Pinpoint the cell where the given text exists, returning its (x, y) midpoint coordinate. 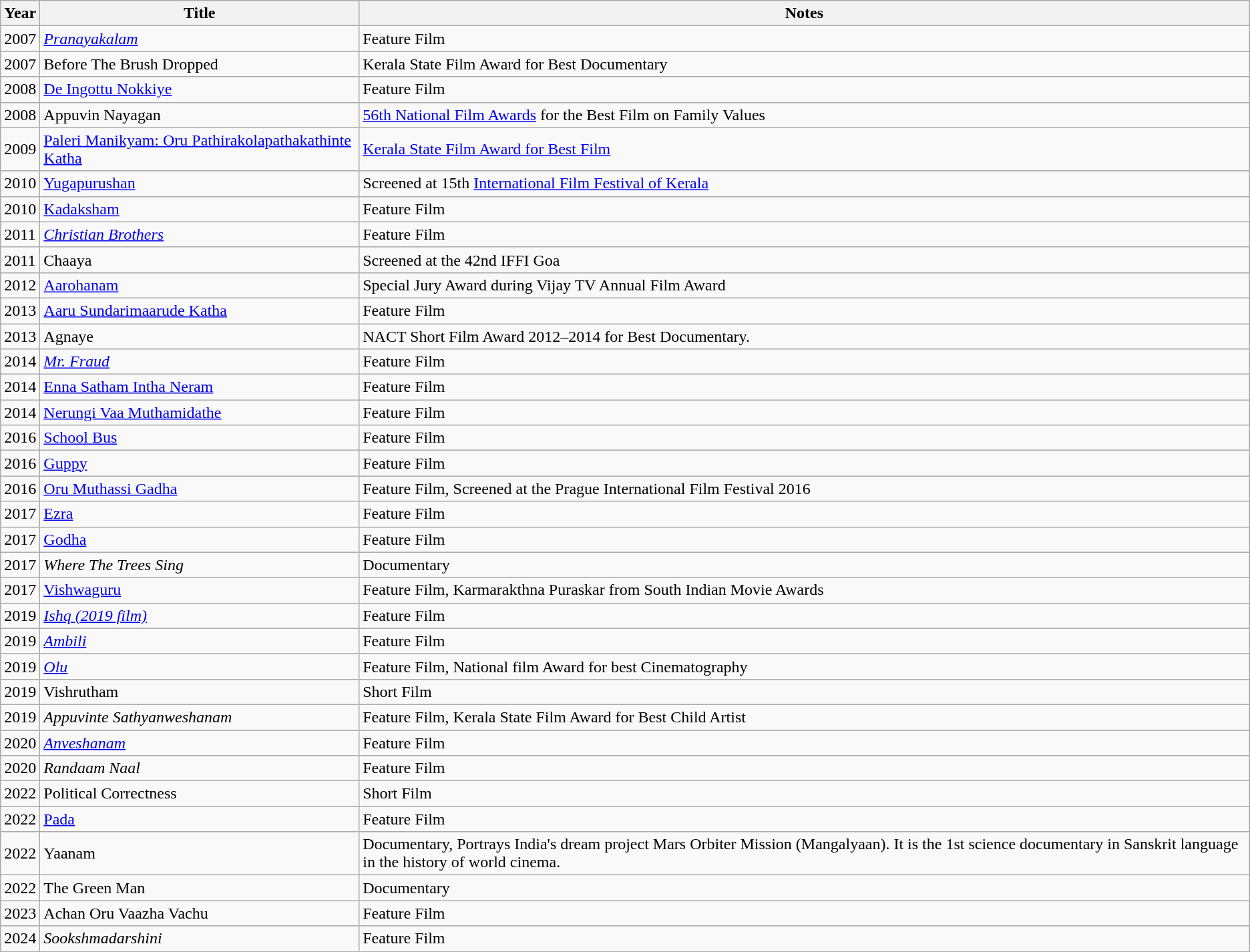
Feature Film, Karmarakthna Puraskar from South Indian Movie Awards (805, 590)
Feature Film, Screened at the Prague International Film Festival 2016 (805, 489)
Ambili (200, 641)
Guppy (200, 463)
Vishwaguru (200, 590)
Notes (805, 13)
Enna Satham Intha Neram (200, 387)
2023 (20, 913)
Oru Muthassi Gadha (200, 489)
School Bus (200, 438)
Godha (200, 539)
2024 (20, 939)
Feature Film, National film Award for best Cinematography (805, 666)
NACT Short Film Award 2012–2014 for Best Documentary. (805, 336)
2012 (20, 285)
The Green Man (200, 888)
Screened at 15th International Film Festival of Kerala (805, 184)
Kadaksham (200, 209)
Achan Oru Vaazha Vachu (200, 913)
Appuvin Nayagan (200, 115)
Kerala State Film Award for Best Film (805, 150)
Before The Brush Dropped (200, 64)
Pada (200, 819)
Kerala State Film Award for Best Documentary (805, 64)
Randaam Naal (200, 768)
2009 (20, 150)
Mr. Fraud (200, 362)
De Ingottu Nokkiye (200, 89)
Paleri Manikyam: Oru Pathirakolapathakathinte Katha (200, 150)
Political Correctness (200, 794)
Vishrutham (200, 692)
Pranayakalam (200, 39)
Appuvinte Sathyanweshanam (200, 717)
Aaru Sundarimaarude Katha (200, 310)
Christian Brothers (200, 234)
56th National Film Awards for the Best Film on Family Values (805, 115)
Feature Film, Kerala State Film Award for Best Child Artist (805, 717)
Ezra (200, 514)
Olu (200, 666)
Ishq (2019 film) (200, 616)
Nerungi Vaa Muthamidathe (200, 413)
Chaaya (200, 260)
Yugapurushan (200, 184)
Special Jury Award during Vijay TV Annual Film Award (805, 285)
Agnaye (200, 336)
Anveshanam (200, 743)
Title (200, 13)
Year (20, 13)
Where The Trees Sing (200, 565)
Sookshmadarshini (200, 939)
Yaanam (200, 853)
Aarohanam (200, 285)
Screened at the 42nd IFFI Goa (805, 260)
